Find where the given text appears and provide that cell's center as [X, Y] coordinate. 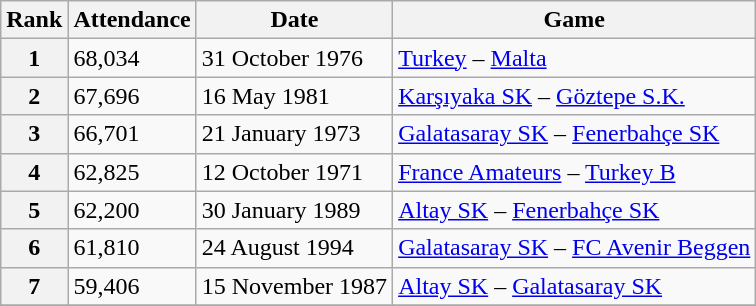
24 August 1994 [294, 248]
21 January 1973 [294, 134]
31 October 1976 [294, 58]
Game [574, 20]
Karşıyaka SK – Göztepe S.K. [574, 96]
62,200 [132, 210]
15 November 1987 [294, 286]
68,034 [132, 58]
66,701 [132, 134]
59,406 [132, 286]
30 January 1989 [294, 210]
67,696 [132, 96]
61,810 [132, 248]
2 [34, 96]
1 [34, 58]
Turkey – Malta [574, 58]
Galatasaray SK – FC Avenir Beggen [574, 248]
62,825 [132, 172]
16 May 1981 [294, 96]
Galatasaray SK – Fenerbahçe SK [574, 134]
France Amateurs – Turkey B [574, 172]
12 October 1971 [294, 172]
Attendance [132, 20]
3 [34, 134]
Date [294, 20]
Rank [34, 20]
7 [34, 286]
4 [34, 172]
Altay SK – Galatasaray SK [574, 286]
5 [34, 210]
Altay SK – Fenerbahçe SK [574, 210]
6 [34, 248]
